Detect which cell encompasses the target text, then output its (x, y) center coordinate. 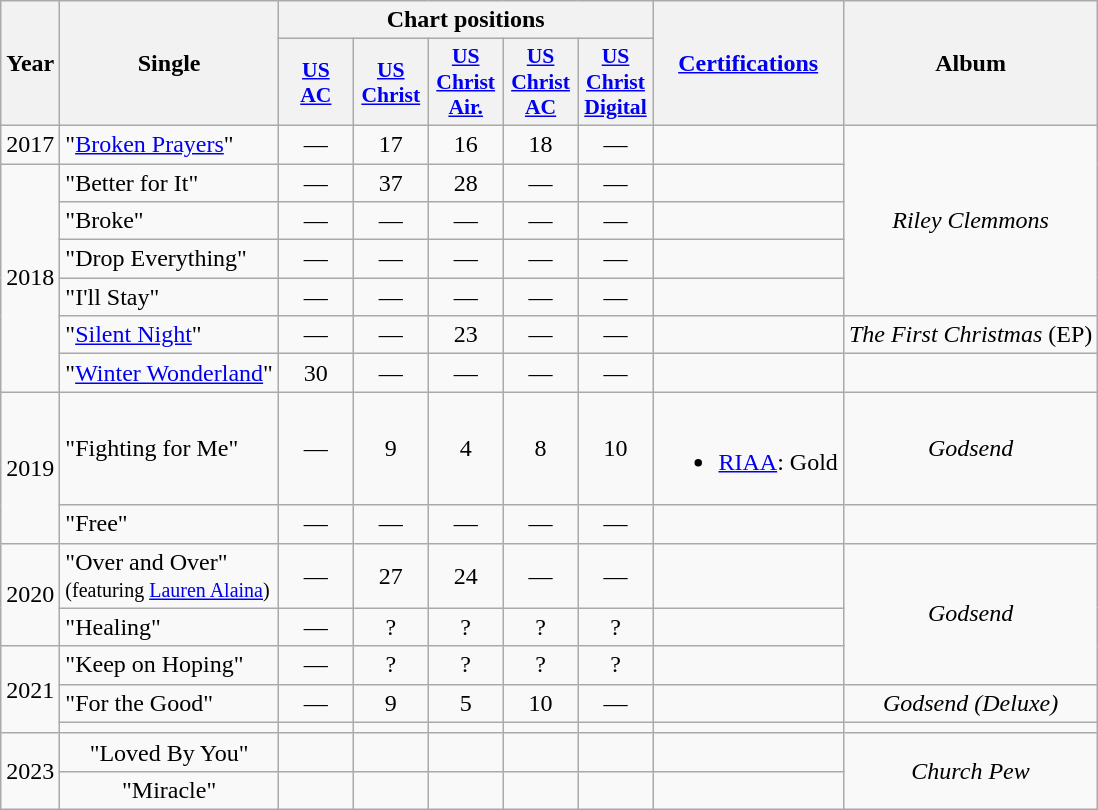
2021 (30, 690)
5 (466, 703)
"Fighting for Me" (170, 448)
"Loved By You" (170, 752)
8 (540, 448)
2018 (30, 278)
"Broke" (170, 221)
Certifications (748, 64)
30 (316, 373)
"Miracle" (170, 790)
USChrist (390, 82)
Year (30, 64)
2020 (30, 594)
Album (970, 64)
28 (466, 183)
"Free" (170, 524)
USChristDigital (616, 82)
4 (466, 448)
Chart positions (466, 20)
"Broken Prayers" (170, 144)
"Better for It" (170, 183)
The First Christmas (EP) (970, 335)
17 (390, 144)
2017 (30, 144)
23 (466, 335)
"Winter Wonderland" (170, 373)
"Healing" (170, 627)
Church Pew (970, 771)
2023 (30, 771)
Riley Clemmons (970, 220)
"For the Good" (170, 703)
USChrist Air. (466, 82)
USAC (316, 82)
"I'll Stay" (170, 297)
USChrist AC (540, 82)
Godsend (Deluxe) (970, 703)
"Silent Night" (170, 335)
37 (390, 183)
"Drop Everything" (170, 259)
24 (466, 576)
Single (170, 64)
16 (466, 144)
RIAA: Gold (748, 448)
"Keep on Hoping" (170, 665)
18 (540, 144)
27 (390, 576)
2019 (30, 468)
"Over and Over"(featuring Lauren Alaina) (170, 576)
